Pinpoint the cell where the given text exists, returning its (x, y) midpoint coordinate. 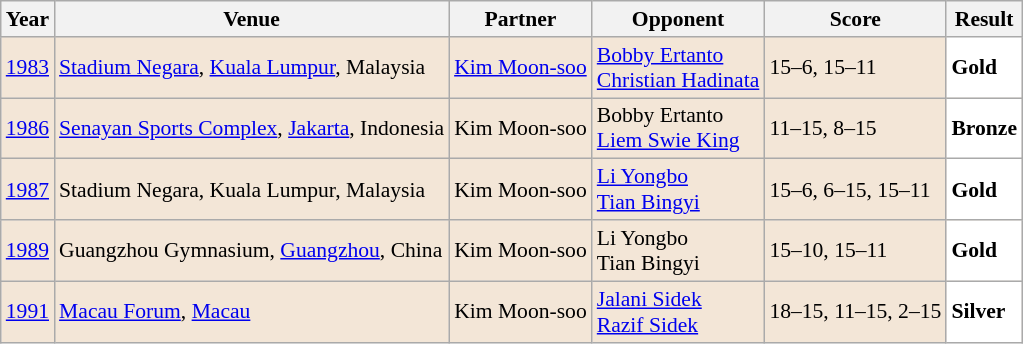
Opponent (678, 19)
Silver (984, 312)
1983 (28, 68)
Macau Forum, Macau (252, 312)
11–15, 8–15 (855, 128)
15–6, 6–15, 15–11 (855, 190)
1986 (28, 128)
Result (984, 19)
Senayan Sports Complex, Jakarta, Indonesia (252, 128)
Score (855, 19)
15–10, 15–11 (855, 250)
1989 (28, 250)
15–6, 15–11 (855, 68)
Bronze (984, 128)
Venue (252, 19)
1987 (28, 190)
1991 (28, 312)
Partner (520, 19)
Jalani Sidek Razif Sidek (678, 312)
Guangzhou Gymnasium, Guangzhou, China (252, 250)
Bobby Ertanto Liem Swie King (678, 128)
18–15, 11–15, 2–15 (855, 312)
Bobby Ertanto Christian Hadinata (678, 68)
Year (28, 19)
